Search for the cell housing the specified text and yield its [x, y] center coordinate. 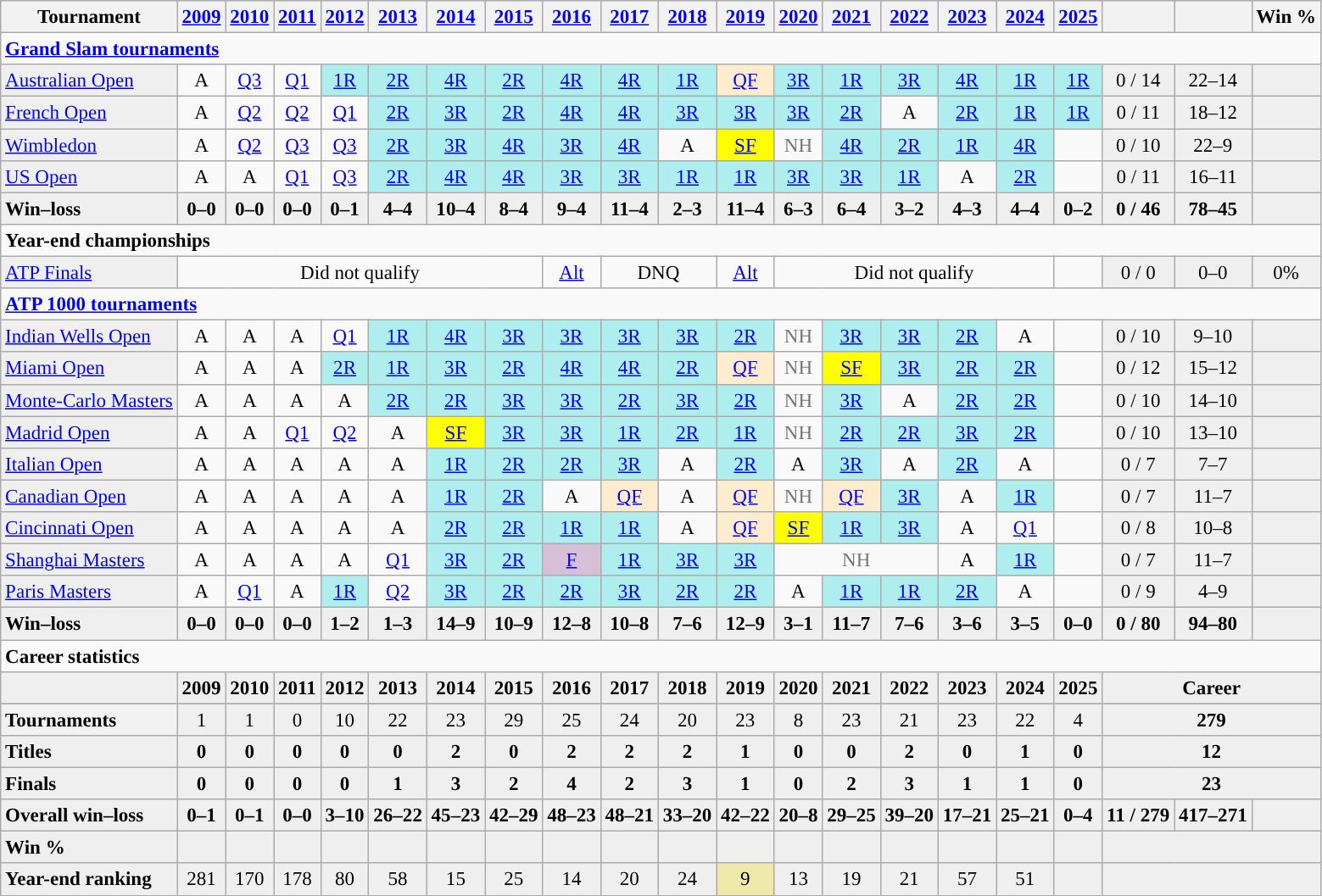
10–4 [455, 209]
Overall win–loss [89, 815]
0–2 [1079, 209]
Shanghai Masters [89, 560]
78–45 [1213, 209]
DNQ [658, 273]
20–8 [799, 815]
Tournament [89, 17]
4–3 [967, 209]
Australian Open [89, 81]
Career statistics [661, 656]
ATP Finals [89, 273]
US Open [89, 177]
58 [398, 880]
Year-end championships [661, 241]
8 [799, 720]
178 [298, 880]
14 [572, 880]
Italian Open [89, 465]
417–271 [1213, 815]
15–12 [1213, 369]
15 [455, 880]
57 [967, 880]
0 / 0 [1138, 273]
3–2 [909, 209]
Cincinnati Open [89, 528]
0 / 8 [1138, 528]
2–3 [687, 209]
16–11 [1213, 177]
Year-end ranking [89, 880]
17–21 [967, 815]
22–14 [1213, 81]
0 / 80 [1138, 624]
39–20 [909, 815]
14–10 [1213, 400]
9 [745, 880]
10–9 [514, 624]
13 [799, 880]
6–4 [851, 209]
0 / 9 [1138, 592]
6–3 [799, 209]
Monte-Carlo Masters [89, 400]
13–10 [1213, 432]
8–4 [514, 209]
26–22 [398, 815]
9–4 [572, 209]
19 [851, 880]
0% [1286, 273]
Titles [89, 752]
F [572, 560]
3–1 [799, 624]
42–22 [745, 815]
Finals [89, 784]
Tournaments [89, 720]
10 [344, 720]
0 / 12 [1138, 369]
12–8 [572, 624]
3–10 [344, 815]
9–10 [1213, 337]
Canadian Open [89, 496]
Career [1212, 688]
0 / 46 [1138, 209]
22–9 [1213, 145]
1–2 [344, 624]
279 [1212, 720]
48–23 [572, 815]
3–5 [1025, 624]
18–12 [1213, 113]
42–29 [514, 815]
Wimbledon [89, 145]
29 [514, 720]
French Open [89, 113]
94–80 [1213, 624]
0 / 14 [1138, 81]
ATP 1000 tournaments [661, 304]
4–9 [1213, 592]
45–23 [455, 815]
12–9 [745, 624]
33–20 [687, 815]
29–25 [851, 815]
170 [249, 880]
14–9 [455, 624]
7–7 [1213, 465]
11 / 279 [1138, 815]
281 [202, 880]
0–4 [1079, 815]
48–21 [629, 815]
51 [1025, 880]
12 [1212, 752]
1–3 [398, 624]
80 [344, 880]
Indian Wells Open [89, 337]
25–21 [1025, 815]
Grand Slam tournaments [661, 49]
Paris Masters [89, 592]
Madrid Open [89, 432]
3–6 [967, 624]
Miami Open [89, 369]
